Return (x, y) of the center of cell containing provided text 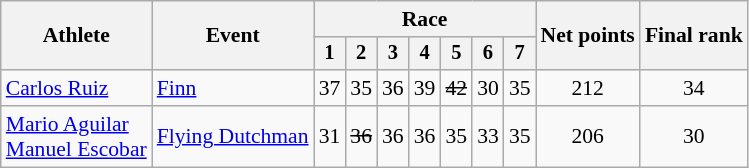
Mario AguilarManuel Escobar (76, 136)
33 (488, 136)
5 (456, 54)
4 (425, 54)
34 (694, 88)
212 (588, 88)
Flying Dutchman (233, 136)
2 (361, 54)
6 (488, 54)
31 (330, 136)
37 (330, 88)
Race (425, 19)
Athlete (76, 36)
Final rank (694, 36)
42 (456, 88)
39 (425, 88)
Net points (588, 36)
Finn (233, 88)
Carlos Ruiz (76, 88)
1 (330, 54)
3 (393, 54)
206 (588, 136)
Event (233, 36)
7 (520, 54)
